From the cell containing the given text, extract its center point as (x, y) coordinate. 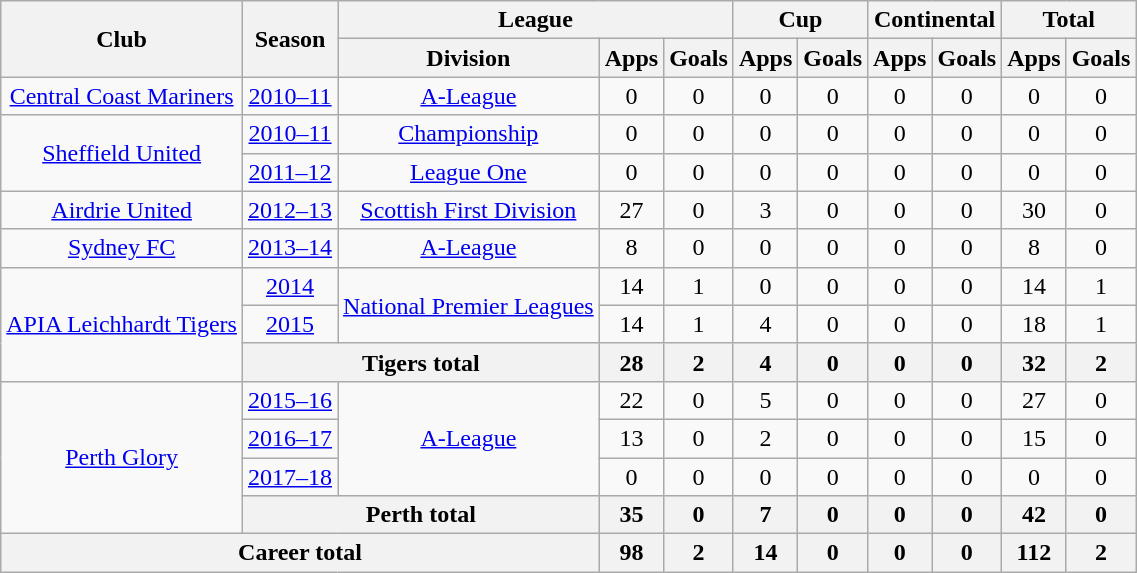
18 (1034, 324)
Sydney FC (122, 248)
98 (631, 553)
Central Coast Mariners (122, 96)
3 (765, 210)
2011–12 (290, 172)
Sheffield United (122, 153)
32 (1034, 362)
112 (1034, 553)
League (536, 20)
2012–13 (290, 210)
2014 (290, 286)
13 (631, 438)
2015 (290, 324)
28 (631, 362)
2015–16 (290, 400)
2013–14 (290, 248)
Scottish First Division (469, 210)
5 (765, 400)
Airdrie United (122, 210)
2017–18 (290, 477)
Perth total (420, 515)
Club (122, 39)
22 (631, 400)
Continental (935, 20)
Total (1069, 20)
35 (631, 515)
Tigers total (420, 362)
APIA Leichhardt Tigers (122, 324)
Cup (800, 20)
Championship (469, 134)
Season (290, 39)
Career total (300, 553)
League One (469, 172)
Division (469, 58)
42 (1034, 515)
National Premier Leagues (469, 305)
30 (1034, 210)
2016–17 (290, 438)
7 (765, 515)
Perth Glory (122, 457)
15 (1034, 438)
